Capture the cell that displays the provided text and extract its (x, y) central coordinate. 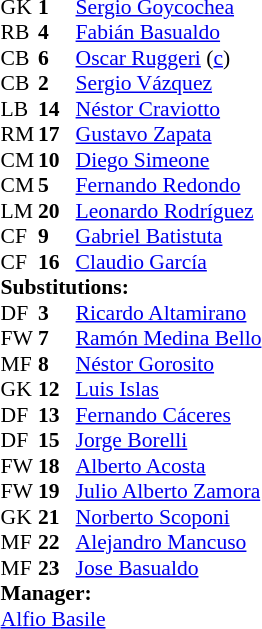
15 (57, 441)
3 (57, 313)
9 (57, 237)
Alberto Acosta (169, 466)
2 (57, 83)
Néstor Craviotto (169, 109)
Substitutions: (132, 287)
Jose Basualdo (169, 568)
19 (57, 491)
Gustavo Zapata (169, 135)
Claudio García (169, 262)
23 (57, 568)
4 (57, 33)
Alejandro Mancuso (169, 543)
Leonardo Rodríguez (169, 211)
Ricardo Altamirano (169, 313)
21 (57, 517)
Diego Simeone (169, 160)
Ramón Medina Bello (169, 339)
RM (20, 135)
18 (57, 466)
Jorge Borelli (169, 441)
Sergio Vázquez (169, 83)
6 (57, 58)
Luis Islas (169, 389)
Gabriel Batistuta (169, 237)
LB (20, 109)
17 (57, 135)
10 (57, 160)
Fernando Redondo (169, 185)
20 (57, 211)
5 (57, 185)
14 (57, 109)
7 (57, 339)
RB (20, 33)
12 (57, 389)
Néstor Gorosito (169, 364)
Fabián Basualdo (169, 33)
Oscar Ruggeri (c) (169, 58)
Fernando Cáceres (169, 415)
Manager: (132, 593)
16 (57, 262)
Norberto Scoponi (169, 517)
8 (57, 364)
LM (20, 211)
Julio Alberto Zamora (169, 491)
13 (57, 415)
22 (57, 543)
